Extract the (x, y) coordinate from the center of the cell holding the provided text.  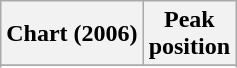
Chart (2006) (72, 34)
Peakposition (189, 34)
